Find where the given text appears and provide that cell's center as (x, y) coordinate. 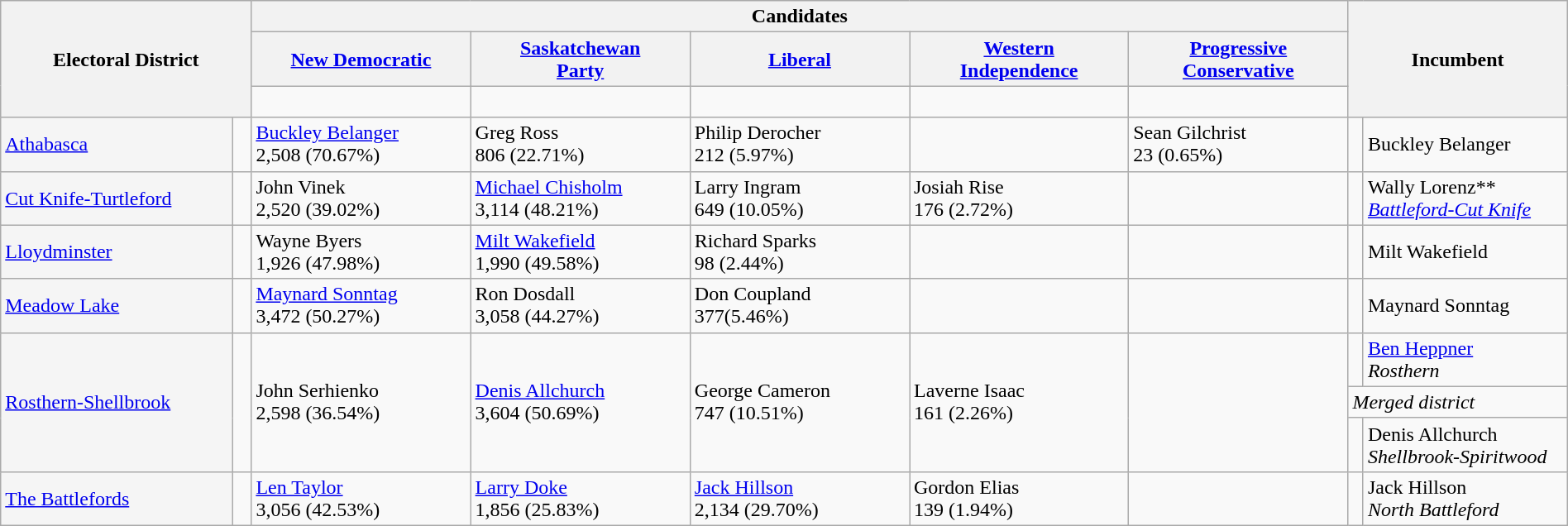
Candidates (800, 17)
Jack Hillson2,134 (29.70%) (799, 498)
Wayne Byers1,926 (47.98%) (361, 251)
Electoral District (126, 60)
Buckley Belanger2,508 (70.67%) (361, 144)
George Cameron 747 (10.51%) (799, 402)
Larry Ingram 649 (10.05%) (799, 198)
Meadow Lake (117, 306)
ProgressiveConservative (1239, 60)
Len Taylor3,056 (42.53%) (361, 498)
Athabasca (117, 144)
Larry Doke1,856 (25.83%) (581, 498)
Maynard Sonntag3,472 (50.27%) (361, 306)
John Serhienko 2,598 (36.54%) (361, 402)
Milt Wakefield1,990 (49.58%) (581, 251)
Laverne Isaac 161 (2.26%) (1019, 402)
Michael Chisholm3,114 (48.21%) (581, 198)
Maynard Sonntag (1465, 306)
Jack HillsonNorth Battleford (1465, 498)
Lloydminster (117, 251)
Josiah Rise 176 (2.72%) (1019, 198)
Sean Gilchrist 23 (0.65%) (1239, 144)
Denis Allchurch3,604 (50.69%) (581, 402)
Buckley Belanger (1465, 144)
Rosthern-Shellbrook (117, 402)
John Vinek 2,520 (39.02%) (361, 198)
New Democratic (361, 60)
Philip Derocher 212 (5.97%) (799, 144)
Ron Dosdall 3,058 (44.27%) (581, 306)
The Battlefords (117, 498)
SaskatchewanParty (581, 60)
Don Coupland 377(5.46%) (799, 306)
Cut Knife-Turtleford (117, 198)
Wally Lorenz**Battleford-Cut Knife (1465, 198)
Incumbent (1457, 60)
Greg Ross 806 (22.71%) (581, 144)
Liberal (799, 60)
WesternIndependence (1019, 60)
Gordon Elias 139 (1.94%) (1019, 498)
Ben HeppnerRosthern (1465, 359)
Richard Sparks98 (2.44%) (799, 251)
Merged district (1457, 402)
Milt Wakefield (1465, 251)
Denis AllchurchShellbrook-Spiritwood (1465, 445)
